Extract the (x, y) coordinate from the center of the cell holding the provided text.  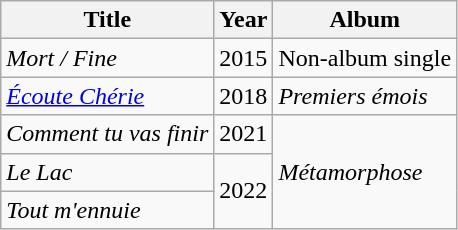
Premiers émois (365, 96)
Tout m'ennuie (108, 210)
Métamorphose (365, 172)
Non-album single (365, 58)
2021 (244, 134)
Comment tu vas finir (108, 134)
Title (108, 20)
Le Lac (108, 172)
Year (244, 20)
2022 (244, 191)
2018 (244, 96)
Écoute Chérie (108, 96)
2015 (244, 58)
Mort / Fine (108, 58)
Album (365, 20)
